Identify which cell holds the provided text, then report its (X, Y) central coordinate. 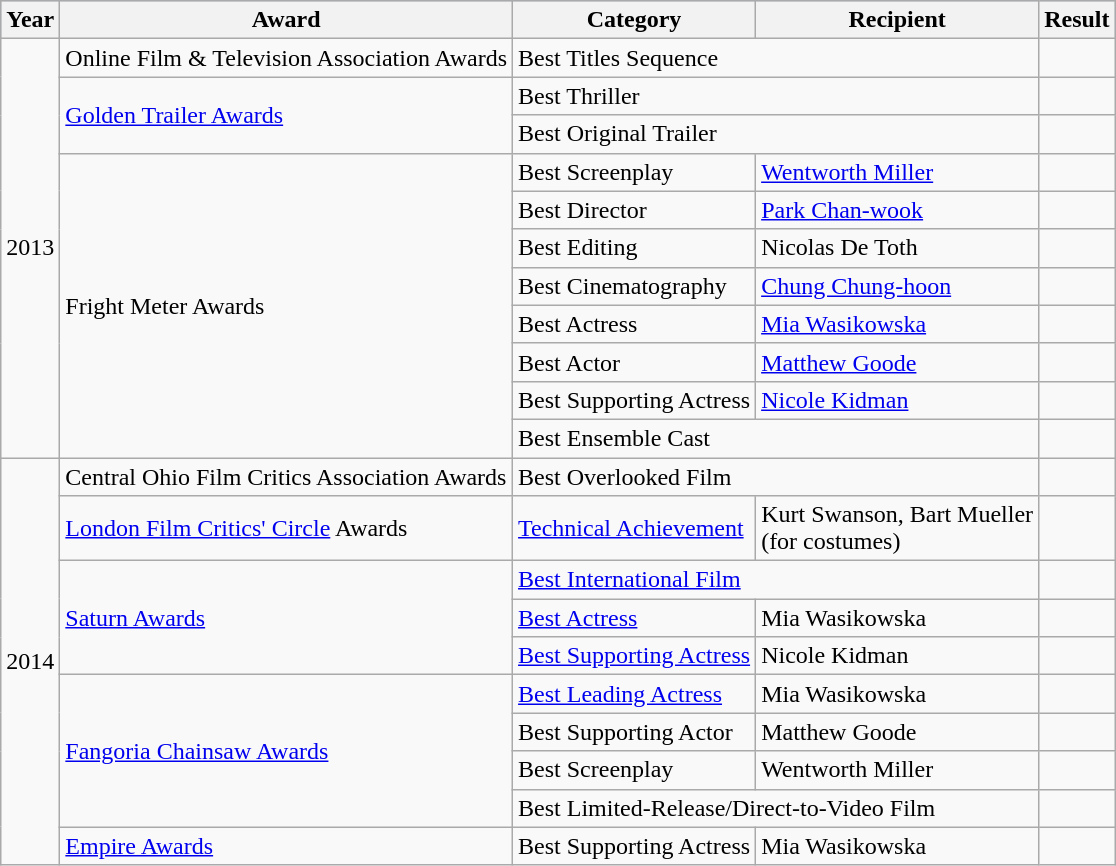
Best Leading Actress (634, 694)
Best Titles Sequence (776, 58)
Park Chan-wook (898, 210)
Chung Chung-hoon (898, 286)
Best Thriller (776, 96)
Best International Film (776, 580)
Kurt Swanson, Bart Mueller (for costumes) (898, 528)
Saturn Awards (286, 618)
Best Ensemble Cast (776, 438)
Best Limited-Release/Direct-to-Video Film (776, 808)
Best Supporting Actor (634, 732)
Recipient (898, 20)
Category (634, 20)
Best Director (634, 210)
Online Film & Television Association Awards (286, 58)
Best Cinematography (634, 286)
Fangoria Chainsaw Awards (286, 751)
Best Editing (634, 248)
Result (1077, 20)
Best Actor (634, 362)
Best Overlooked Film (776, 477)
Golden Trailer Awards (286, 115)
Central Ohio Film Critics Association Awards (286, 477)
London Film Critics' Circle Awards (286, 528)
Technical Achievement (634, 528)
Nicolas De Toth (898, 248)
2013 (30, 248)
Fright Meter Awards (286, 305)
Award (286, 20)
Empire Awards (286, 846)
2014 (30, 662)
Best Original Trailer (776, 134)
Year (30, 20)
